Pinpoint the cell where the given text exists, returning its [x, y] midpoint coordinate. 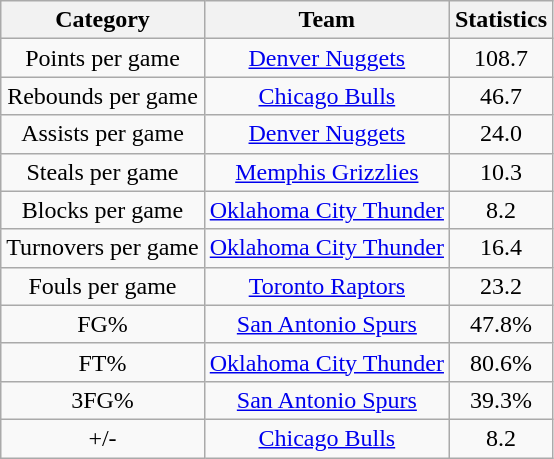
47.8% [500, 324]
Fouls per game [102, 286]
Turnovers per game [102, 248]
80.6% [500, 362]
39.3% [500, 400]
46.7 [500, 96]
Points per game [102, 58]
Team [326, 20]
16.4 [500, 248]
Steals per game [102, 172]
Blocks per game [102, 210]
FG% [102, 324]
Rebounds per game [102, 96]
23.2 [500, 286]
108.7 [500, 58]
Category [102, 20]
Toronto Raptors [326, 286]
Memphis Grizzlies [326, 172]
+/- [102, 438]
10.3 [500, 172]
Assists per game [102, 134]
3FG% [102, 400]
24.0 [500, 134]
FT% [102, 362]
Statistics [500, 20]
